Output the [x, y] coordinate of the center of the cell containing the given text.  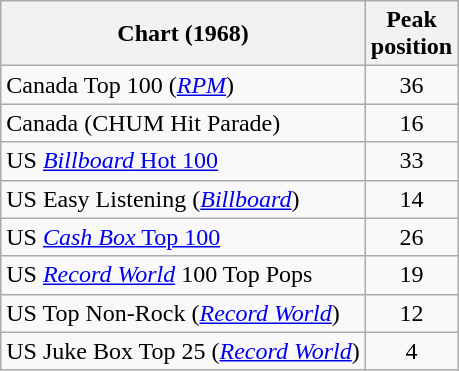
US Top Non-Rock (Record World) [183, 313]
Peakposition [411, 34]
Canada Top 100 (RPM) [183, 85]
US Juke Box Top 25 (Record World) [183, 351]
16 [411, 123]
US Easy Listening (Billboard) [183, 199]
12 [411, 313]
US Billboard Hot 100 [183, 161]
14 [411, 199]
US Record World 100 Top Pops [183, 275]
36 [411, 85]
4 [411, 351]
33 [411, 161]
26 [411, 237]
Canada (CHUM Hit Parade) [183, 123]
Chart (1968) [183, 34]
19 [411, 275]
US Cash Box Top 100 [183, 237]
